Return the (X, Y) coordinate for the center point of the cell that contains the specified text.  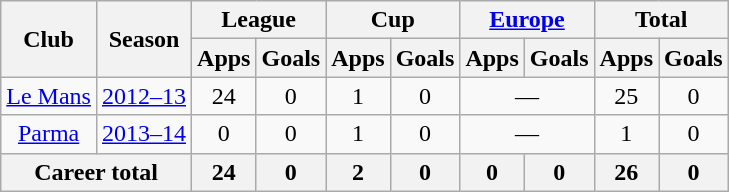
League (259, 20)
Club (49, 39)
Season (144, 39)
2013–14 (144, 134)
Career total (96, 172)
Europe (527, 20)
2012–13 (144, 96)
Total (661, 20)
Cup (393, 20)
2 (358, 172)
26 (626, 172)
Parma (49, 134)
Le Mans (49, 96)
25 (626, 96)
